Determine the (x, y) coordinate at the center of the cell enclosing the given text.  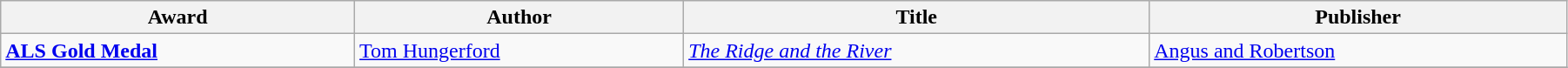
Tom Hungerford (519, 51)
ALS Gold Medal (178, 51)
Author (519, 17)
Title (917, 17)
Award (178, 17)
The Ridge and the River (917, 51)
Publisher (1358, 17)
Angus and Robertson (1358, 51)
